Provide the [X, Y] coordinate of the cell's center where the given text is located.  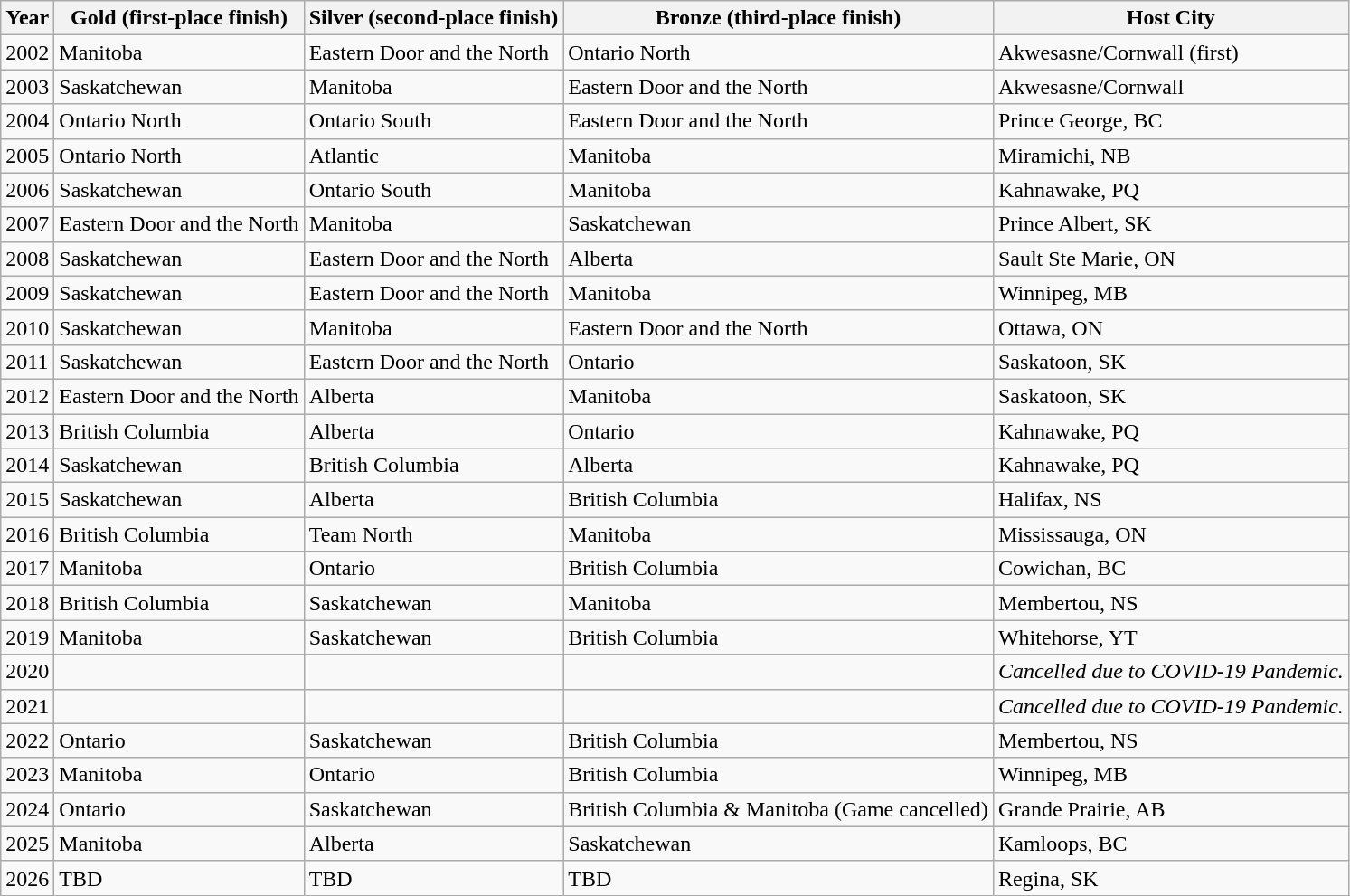
2024 [27, 809]
2002 [27, 52]
2011 [27, 362]
2010 [27, 327]
2026 [27, 878]
2003 [27, 87]
Miramichi, NB [1170, 156]
Regina, SK [1170, 878]
Whitehorse, YT [1170, 637]
Halifax, NS [1170, 500]
Cowichan, BC [1170, 569]
Prince Albert, SK [1170, 224]
2023 [27, 775]
Team North [434, 534]
2018 [27, 603]
Akwesasne/Cornwall [1170, 87]
British Columbia & Manitoba (Game cancelled) [779, 809]
Grande Prairie, AB [1170, 809]
Host City [1170, 18]
Kamloops, BC [1170, 844]
Mississauga, ON [1170, 534]
2020 [27, 672]
2025 [27, 844]
Sault Ste Marie, ON [1170, 259]
Silver (second-place finish) [434, 18]
Gold (first-place finish) [179, 18]
2006 [27, 190]
2015 [27, 500]
2016 [27, 534]
2014 [27, 466]
2005 [27, 156]
2004 [27, 121]
2007 [27, 224]
Akwesasne/Cornwall (first) [1170, 52]
Bronze (third-place finish) [779, 18]
Atlantic [434, 156]
2022 [27, 740]
Prince George, BC [1170, 121]
2017 [27, 569]
2013 [27, 431]
2019 [27, 637]
2009 [27, 293]
Ottawa, ON [1170, 327]
2012 [27, 396]
2021 [27, 706]
Year [27, 18]
2008 [27, 259]
